Capture the cell that displays the provided text and extract its [X, Y] central coordinate. 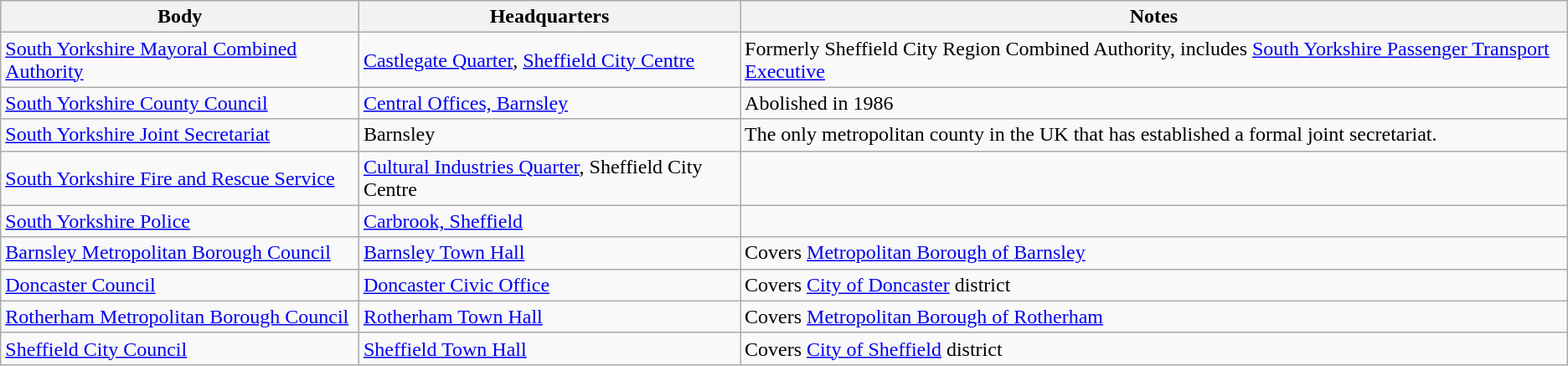
The only metropolitan county in the UK that has established a formal joint secretariat. [1154, 135]
Cultural Industries Quarter, Sheffield City Centre [549, 178]
South Yorkshire County Council [180, 103]
Barnsley [549, 135]
Central Offices, Barnsley [549, 103]
Covers City of Doncaster district [1154, 285]
Rotherham Metropolitan Borough Council [180, 317]
Sheffield Town Hall [549, 348]
Sheffield City Council [180, 348]
Carbrook, Sheffield [549, 221]
Barnsley Town Hall [549, 253]
Doncaster Council [180, 285]
Abolished in 1986 [1154, 103]
Formerly Sheffield City Region Combined Authority, includes South Yorkshire Passenger Transport Executive [1154, 60]
Covers Metropolitan Borough of Barnsley [1154, 253]
South Yorkshire Police [180, 221]
Headquarters [549, 17]
South Yorkshire Joint Secretariat [180, 135]
Barnsley Metropolitan Borough Council [180, 253]
Notes [1154, 17]
Castlegate Quarter, Sheffield City Centre [549, 60]
South Yorkshire Mayoral Combined Authority [180, 60]
Covers Metropolitan Borough of Rotherham [1154, 317]
Doncaster Civic Office [549, 285]
South Yorkshire Fire and Rescue Service [180, 178]
Body [180, 17]
Rotherham Town Hall [549, 317]
Covers City of Sheffield district [1154, 348]
